For the text-containing cell, return its midpoint in [X, Y] coordinate format. 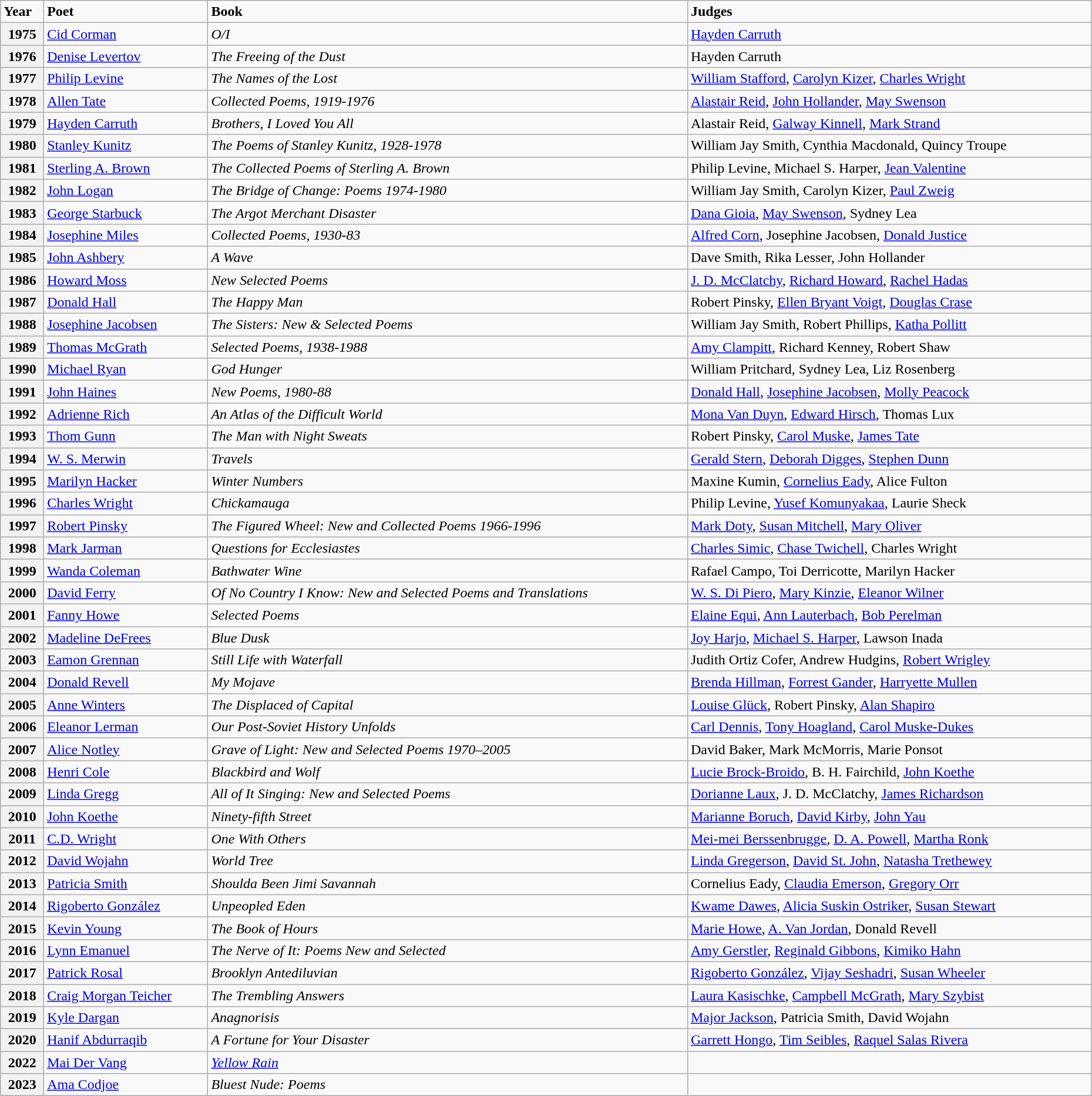
2013 [22, 883]
Blackbird and Wolf [448, 772]
2006 [22, 727]
Patricia Smith [126, 883]
Alastair Reid, John Hollander, May Swenson [889, 101]
The Man with Night Sweats [448, 436]
1999 [22, 570]
Madeline DeFrees [126, 637]
Cornelius Eady, Claudia Emerson, Gregory Orr [889, 883]
Shoulda Been Jimi Savannah [448, 883]
2010 [22, 816]
Kwame Dawes, Alicia Suskin Ostriker, Susan Stewart [889, 906]
The Displaced of Capital [448, 705]
The Book of Hours [448, 928]
David Ferry [126, 593]
2009 [22, 794]
An Atlas of the Difficult World [448, 414]
Eleanor Lerman [126, 727]
Anne Winters [126, 705]
Mark Doty, Susan Mitchell, Mary Oliver [889, 526]
Carl Dennis, Tony Hoagland, Carol Muske-Dukes [889, 727]
Patrick Rosal [126, 973]
The Sisters: New & Selected Poems [448, 325]
Louise Glück, Robert Pinsky, Alan Shapiro [889, 705]
Marianne Boruch, David Kirby, John Yau [889, 816]
2022 [22, 1063]
2012 [22, 861]
Judith Ortiz Cofer, Andrew Hudgins, Robert Wrigley [889, 660]
Linda Gregg [126, 794]
Rigoberto González, Vijay Seshadri, Susan Wheeler [889, 973]
The Collected Poems of Sterling A. Brown [448, 168]
Winter Numbers [448, 481]
Of No Country I Know: New and Selected Poems and Translations [448, 593]
Kyle Dargan [126, 1018]
1975 [22, 34]
John Ashbery [126, 257]
The Poems of Stanley Kunitz, 1928-1978 [448, 146]
Donald Revell [126, 683]
William Stafford, Carolyn Kizer, Charles Wright [889, 79]
Joy Harjo, Michael S. Harper, Lawson Inada [889, 637]
Travels [448, 459]
Judges [889, 12]
Robert Pinsky [126, 526]
John Logan [126, 190]
Wanda Coleman [126, 570]
Howard Moss [126, 280]
Selected Poems, 1938-1988 [448, 347]
John Haines [126, 392]
1978 [22, 101]
Rigoberto González [126, 906]
The Names of the Lost [448, 79]
Eamon Grennan [126, 660]
1995 [22, 481]
Ninety-fifth Street [448, 816]
Donald Hall, Josephine Jacobsen, Molly Peacock [889, 392]
2019 [22, 1018]
My Mojave [448, 683]
The Argot Merchant Disaster [448, 213]
2001 [22, 615]
1987 [22, 302]
1982 [22, 190]
Allen Tate [126, 101]
1977 [22, 79]
Fanny Howe [126, 615]
The Freeing of the Dust [448, 56]
Mei-mei Berssenbrugge, D. A. Powell, Martha Ronk [889, 839]
2015 [22, 928]
1993 [22, 436]
Dorianne Laux, J. D. McClatchy, James Richardson [889, 794]
Michael Ryan [126, 369]
2004 [22, 683]
Anagnorisis [448, 1018]
1994 [22, 459]
Marilyn Hacker [126, 481]
1980 [22, 146]
W. S. Di Piero, Mary Kinzie, Eleanor Wilner [889, 593]
Craig Morgan Teicher [126, 996]
2002 [22, 637]
Rafael Campo, Toi Derricotte, Marilyn Hacker [889, 570]
New Poems, 1980-88 [448, 392]
Alfred Corn, Josephine Jacobsen, Donald Justice [889, 235]
Brenda Hillman, Forrest Gander, Harryette Mullen [889, 683]
A Wave [448, 257]
Amy Clampitt, Richard Kenney, Robert Shaw [889, 347]
1985 [22, 257]
1986 [22, 280]
Unpeopled Eden [448, 906]
W. S. Merwin [126, 459]
1997 [22, 526]
Gerald Stern, Deborah Digges, Stephen Dunn [889, 459]
William Jay Smith, Carolyn Kizer, Paul Zweig [889, 190]
1981 [22, 168]
Collected Poems, 1919-1976 [448, 101]
Robert Pinsky, Ellen Bryant Voigt, Douglas Crase [889, 302]
1979 [22, 123]
A Fortune for Your Disaster [448, 1040]
Ama Codjoe [126, 1085]
C.D. Wright [126, 839]
Philip Levine, Michael S. Harper, Jean Valentine [889, 168]
Sterling A. Brown [126, 168]
David Wojahn [126, 861]
Grave of Light: New and Selected Poems 1970–2005 [448, 749]
Adrienne Rich [126, 414]
Josephine Jacobsen [126, 325]
Questions for Ecclesiastes [448, 548]
Charles Wright [126, 503]
Philip Levine [126, 79]
Stanley Kunitz [126, 146]
William Pritchard, Sydney Lea, Liz Rosenberg [889, 369]
Selected Poems [448, 615]
2016 [22, 950]
Lucie Brock-Broido, B. H. Fairchild, John Koethe [889, 772]
2007 [22, 749]
Thomas McGrath [126, 347]
Linda Gregerson, David St. John, Natasha Trethewey [889, 861]
God Hunger [448, 369]
Lynn Emanuel [126, 950]
1996 [22, 503]
Mark Jarman [126, 548]
William Jay Smith, Cynthia Macdonald, Quincy Troupe [889, 146]
Mai Der Vang [126, 1063]
1984 [22, 235]
Robert Pinsky, Carol Muske, James Tate [889, 436]
Bathwater Wine [448, 570]
1983 [22, 213]
All of It Singing: New and Selected Poems [448, 794]
Dave Smith, Rika Lesser, John Hollander [889, 257]
Marie Howe, A. Van Jordan, Donald Revell [889, 928]
Kevin Young [126, 928]
2017 [22, 973]
J. D. McClatchy, Richard Howard, Rachel Hadas [889, 280]
Thom Gunn [126, 436]
Brooklyn Antediluvian [448, 973]
2011 [22, 839]
2005 [22, 705]
World Tree [448, 861]
Charles Simic, Chase Twichell, Charles Wright [889, 548]
Denise Levertov [126, 56]
2014 [22, 906]
Year [22, 12]
The Happy Man [448, 302]
2018 [22, 996]
1991 [22, 392]
Donald Hall [126, 302]
The Figured Wheel: New and Collected Poems 1966-1996 [448, 526]
Hanif Abdurraqib [126, 1040]
Yellow Rain [448, 1063]
The Bridge of Change: Poems 1974-1980 [448, 190]
Cid Corman [126, 34]
Elaine Equi, Ann Lauterbach, Bob Perelman [889, 615]
2000 [22, 593]
Poet [126, 12]
George Starbuck [126, 213]
Collected Poems, 1930-83 [448, 235]
William Jay Smith, Robert Phillips, Katha Pollitt [889, 325]
1992 [22, 414]
Book [448, 12]
O/I [448, 34]
1976 [22, 56]
Mona Van Duyn, Edward Hirsch, Thomas Lux [889, 414]
Blue Dusk [448, 637]
Bluest Nude: Poems [448, 1085]
1989 [22, 347]
Garrett Hongo, Tim Seibles, Raquel Salas Rivera [889, 1040]
1990 [22, 369]
Our Post-Soviet History Unfolds [448, 727]
Major Jackson, Patricia Smith, David Wojahn [889, 1018]
One With Others [448, 839]
Laura Kasischke, Campbell McGrath, Mary Szybist [889, 996]
2023 [22, 1085]
Henri Cole [126, 772]
Amy Gerstler, Reginald Gibbons, Kimiko Hahn [889, 950]
The Trembling Answers [448, 996]
2020 [22, 1040]
Still Life with Waterfall [448, 660]
Dana Gioia, May Swenson, Sydney Lea [889, 213]
2008 [22, 772]
2003 [22, 660]
Brothers, I Loved You All [448, 123]
Chickamauga [448, 503]
Maxine Kumin, Cornelius Eady, Alice Fulton [889, 481]
New Selected Poems [448, 280]
Alastair Reid, Galway Kinnell, Mark Strand [889, 123]
Philip Levine, Yusef Komunyakaa, Laurie Sheck [889, 503]
Alice Notley [126, 749]
Josephine Miles [126, 235]
The Nerve of It: Poems New and Selected [448, 950]
1988 [22, 325]
David Baker, Mark McMorris, Marie Ponsot [889, 749]
1998 [22, 548]
John Koethe [126, 816]
